Provide the [x, y] coordinate of the cell's center where the given text is located.  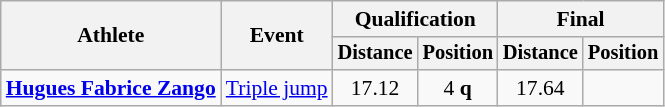
Triple jump [277, 88]
17.64 [540, 88]
Qualification [416, 19]
17.12 [376, 88]
Event [277, 36]
4 q [458, 88]
Hugues Fabrice Zango [111, 88]
Athlete [111, 36]
Final [580, 19]
